Scan for the cell matching the given text and deliver its (X, Y) coordinate at center. 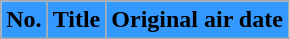
Original air date (198, 20)
No. (24, 20)
Title (76, 20)
